Provide the [x, y] coordinate of the cell's center where the given text is located.  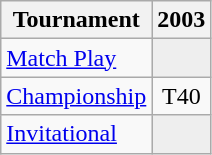
Tournament [76, 20]
2003 [182, 20]
Invitational [76, 134]
Championship [76, 96]
T40 [182, 96]
Match Play [76, 58]
